From the cell containing the given text, extract its center point as [X, Y] coordinate. 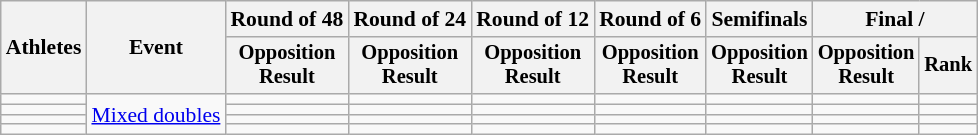
Semifinals [760, 19]
Mixed doubles [156, 114]
Event [156, 48]
Round of 6 [650, 19]
Final / [895, 19]
Round of 48 [286, 19]
Round of 12 [532, 19]
Round of 24 [410, 19]
Rank [948, 66]
Athletes [44, 48]
